Return the [X, Y] coordinate for the center point of the cell that contains the specified text.  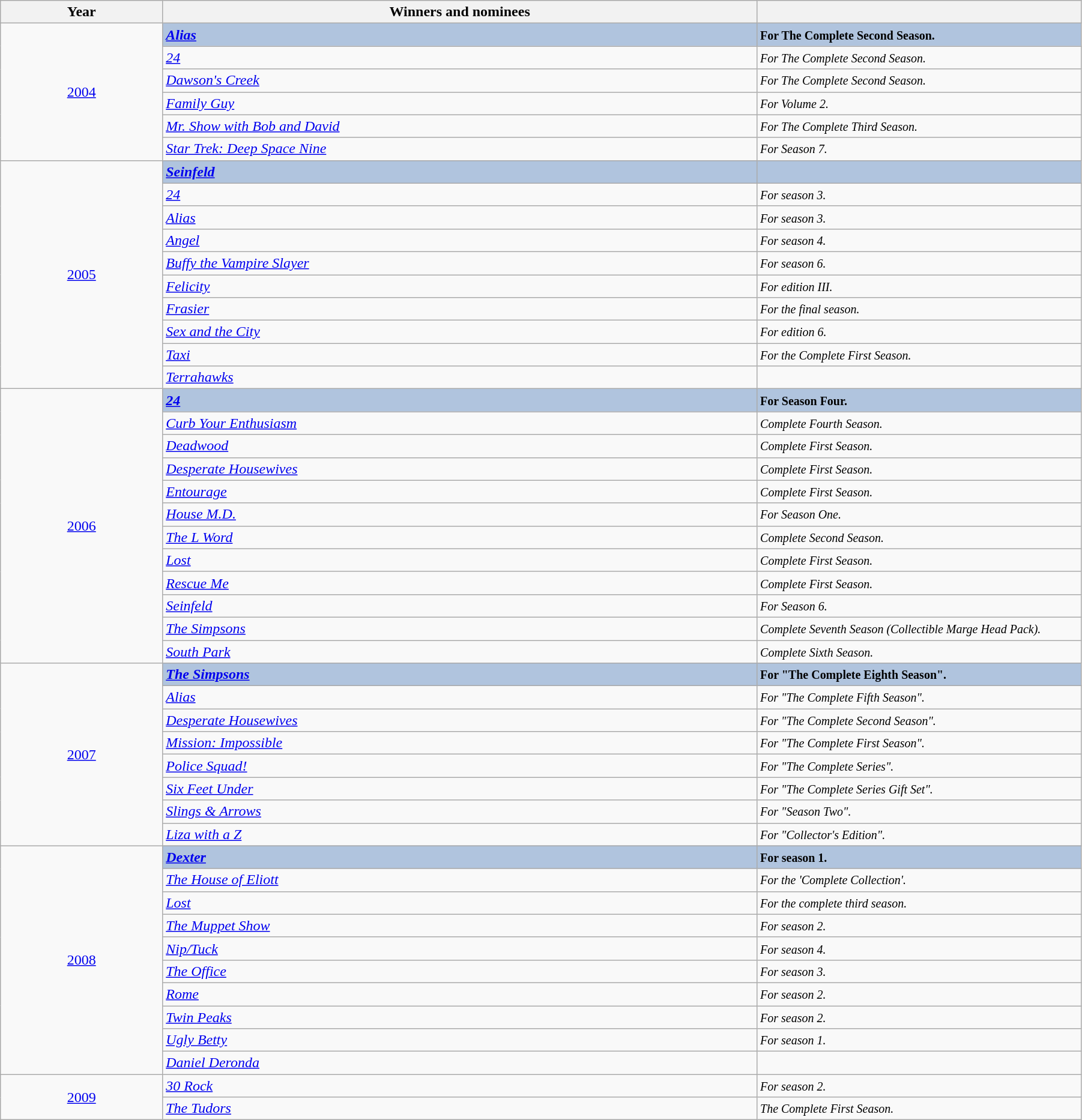
For "The Complete Series". [919, 766]
For Season 7. [919, 149]
For "The Complete Series Gift Set". [919, 789]
Year [82, 12]
Buffy the Vampire Slayer [460, 263]
Terrahawks [460, 378]
For season 6. [919, 263]
South Park [460, 651]
The Office [460, 971]
For "Season Two". [919, 811]
Daniel Deronda [460, 1063]
Twin Peaks [460, 1017]
Nip/Tuck [460, 948]
Slings & Arrows [460, 811]
Liza with a Z [460, 834]
For edition III. [919, 286]
For Season 6. [919, 606]
2007 [82, 754]
Curb Your Enthusiasm [460, 423]
2006 [82, 526]
Sex and the City [460, 332]
Star Trek: Deep Space Nine [460, 149]
The House of Eliott [460, 880]
Six Feet Under [460, 789]
Frasier [460, 309]
For edition 6. [919, 332]
2009 [82, 1097]
For the complete third season. [919, 903]
Mission: Impossible [460, 743]
Winners and nominees [460, 12]
Complete Fourth Season. [919, 423]
For Volume 2. [919, 103]
For "The Complete Second Season". [919, 720]
Complete Seventh Season (Collectible Marge Head Pack). [919, 628]
Rome [460, 994]
The L Word [460, 537]
For "The Complete Eighth Season". [919, 675]
Ugly Betty [460, 1040]
The Complete First Season. [919, 1109]
For "The Complete Fifth Season". [919, 697]
For "The Complete First Season". [919, 743]
Complete Sixth Season. [919, 651]
For The Complete Third Season. [919, 126]
Deadwood [460, 446]
The Tudors [460, 1109]
2005 [82, 275]
Dexter [460, 857]
For the final season. [919, 309]
Felicity [460, 286]
Mr. Show with Bob and David [460, 126]
Angel [460, 240]
Rescue Me [460, 583]
The Muppet Show [460, 926]
For the 'Complete Collection'. [919, 880]
For Season Four. [919, 400]
2004 [82, 92]
Complete Second Season. [919, 537]
Taxi [460, 355]
Dawson's Creek [460, 80]
For Season One. [919, 514]
For the Complete First Season. [919, 355]
2008 [82, 960]
Entourage [460, 492]
For "Collector's Edition". [919, 834]
House M.D. [460, 514]
Family Guy [460, 103]
30 Rock [460, 1086]
Police Squad! [460, 766]
